Return the (X, Y) coordinate for the center point of the cell that contains the specified text.  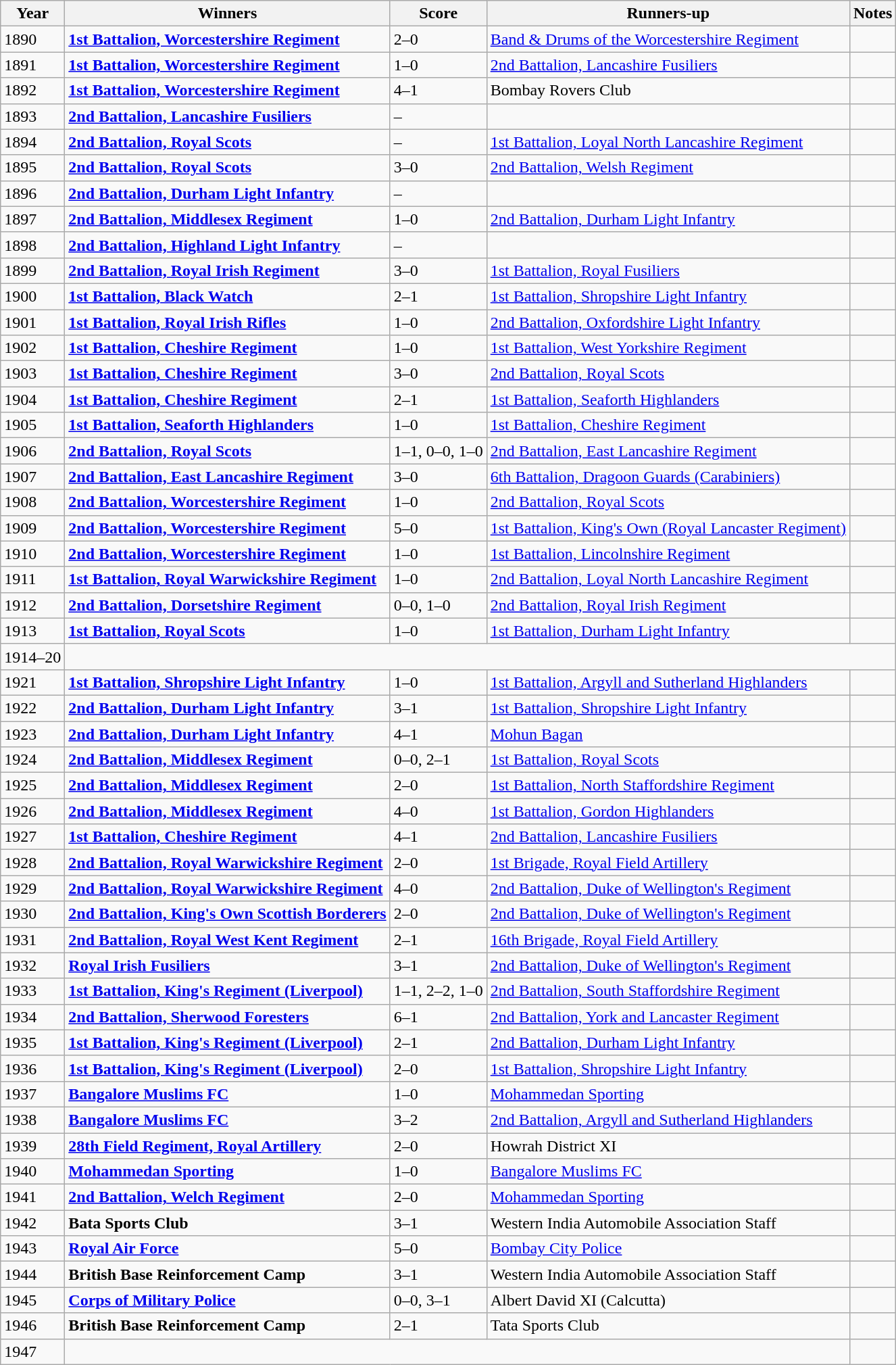
Royal Irish Fusiliers (227, 965)
1928 (32, 863)
1925 (32, 786)
1908 (32, 502)
2nd Battalion, Welch Regiment (227, 1197)
6th Battalion, Dragoon Guards (Carabiniers) (668, 477)
1900 (32, 296)
2nd Battalion, Loyal North Lancashire Regiment (668, 579)
1st Battalion, King's Own (Royal Lancaster Regiment) (668, 528)
Bombay City Police (668, 1249)
1st Battalion, West Yorkshire Regiment (668, 348)
1891 (32, 65)
Winners (227, 14)
Year (32, 14)
Tata Sports Club (668, 1326)
1942 (32, 1223)
Corps of Military Police (227, 1300)
1933 (32, 991)
1st Battalion, Loyal North Lancashire Regiment (668, 142)
1934 (32, 1017)
1945 (32, 1300)
1936 (32, 1068)
1940 (32, 1172)
0–0, 2–1 (438, 760)
1906 (32, 451)
1903 (32, 374)
1st Battalion, Lincolnshire Regiment (668, 554)
1898 (32, 245)
1910 (32, 554)
Bata Sports Club (227, 1223)
1902 (32, 348)
1921 (32, 682)
1922 (32, 708)
28th Field Regiment, Royal Artillery (227, 1146)
6–1 (438, 1017)
2nd Battalion, South Staffordshire Regiment (668, 991)
1st Battalion, Durham Light Infantry (668, 631)
1911 (32, 579)
1895 (32, 168)
1909 (32, 528)
1st Battalion, Argyll and Sutherland Highlanders (668, 682)
1931 (32, 940)
Band & Drums of the Worcestershire Regiment (668, 39)
1938 (32, 1120)
1st Battalion, Royal Fusiliers (668, 270)
1892 (32, 91)
2nd Battalion, Argyll and Sutherland Highlanders (668, 1120)
0–0, 1–0 (438, 605)
1912 (32, 605)
Mohun Bagan (668, 734)
1914–20 (32, 656)
Notes (872, 14)
1913 (32, 631)
3–2 (438, 1120)
1932 (32, 965)
1–1, 0–0, 1–0 (438, 451)
2nd Battalion, Welsh Regiment (668, 168)
1944 (32, 1274)
1st Battalion, Royal Irish Rifles (227, 322)
1st Brigade, Royal Field Artillery (668, 863)
16th Brigade, Royal Field Artillery (668, 940)
1896 (32, 193)
1907 (32, 477)
1939 (32, 1146)
1937 (32, 1094)
2nd Battalion, Oxfordshire Light Infantry (668, 322)
1st Battalion, Black Watch (227, 296)
1890 (32, 39)
2nd Battalion, Highland Light Infantry (227, 245)
0–0, 3–1 (438, 1300)
Howrah District XI (668, 1146)
1941 (32, 1197)
1935 (32, 1043)
Royal Air Force (227, 1249)
1926 (32, 811)
1899 (32, 270)
1946 (32, 1326)
1927 (32, 837)
1–1, 2–2, 1–0 (438, 991)
Bombay Rovers Club (668, 91)
1904 (32, 400)
2nd Battalion, York and Lancaster Regiment (668, 1017)
2nd Battalion, Royal West Kent Regiment (227, 940)
Runners-up (668, 14)
2nd Battalion, Sherwood Foresters (227, 1017)
1st Battalion, Royal Warwickshire Regiment (227, 579)
1924 (32, 760)
1st Battalion, Gordon Highlanders (668, 811)
1st Battalion, North Staffordshire Regiment (668, 786)
1923 (32, 734)
1901 (32, 322)
2nd Battalion, King's Own Scottish Borderers (227, 914)
1897 (32, 219)
Albert David XI (Calcutta) (668, 1300)
1893 (32, 116)
1943 (32, 1249)
1947 (32, 1351)
1929 (32, 888)
2nd Battalion, Dorsetshire Regiment (227, 605)
1905 (32, 425)
1894 (32, 142)
Score (438, 14)
1930 (32, 914)
